For the text-containing cell, return its midpoint in (X, Y) coordinate format. 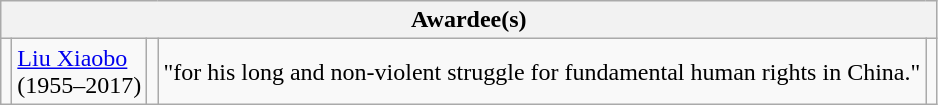
Awardee(s) (469, 20)
Liu Xiaobo(1955–2017) (80, 72)
"for his long and non-violent struggle for fundamental human rights in China." (542, 72)
